Detect which cell encompasses the target text, then output its [x, y] center coordinate. 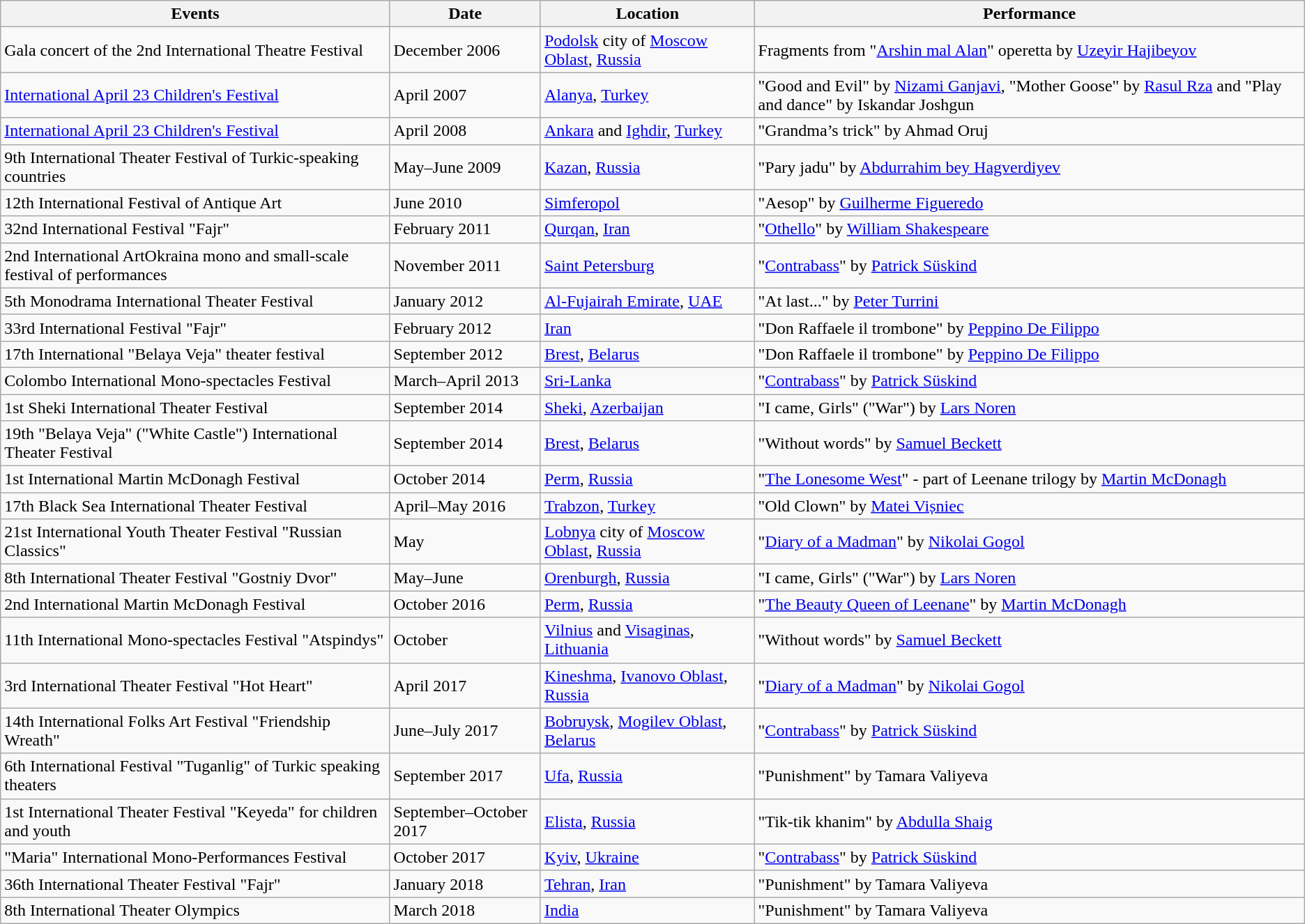
Date [465, 14]
"Tik-tik khanim" by Abdulla Shaig [1029, 821]
Location [647, 14]
"Maria" International Mono-Performances Festival [195, 857]
April–May 2016 [465, 506]
Performance [1029, 14]
"The Beauty Queen of Leenane" by Martin McDonagh [1029, 604]
1st International Martin McDonagh Festival [195, 479]
9th International Theater Festival of Turkic-speaking countries [195, 167]
Events [195, 14]
October 2014 [465, 479]
Alanya, Turkey [647, 95]
Sheki, Azerbaijan [647, 408]
"Good and Evil" by Nizami Ganjavi, "Mother Goose" by Rasul Rza and "Play and dance" by Iskandar Joshgun [1029, 95]
March–April 2013 [465, 380]
"The Lonesome West" - part of Leenane trilogy by Martin McDonagh [1029, 479]
Kyiv, Ukraine [647, 857]
Tehran, Iran [647, 884]
Lobnya city of Moscow Oblast, Russia [647, 542]
"Aesop" by Guilherme Figueredo [1029, 203]
April 2017 [465, 686]
October 2017 [465, 857]
Kazan, Russia [647, 167]
September 2017 [465, 776]
March 2018 [465, 910]
"Grandma’s trick" by Ahmad Oruj [1029, 131]
Al-Fujairah Emirate, UAE [647, 301]
May–June [465, 578]
February 2012 [465, 328]
Saint Petersburg [647, 265]
January 2012 [465, 301]
May–June 2009 [465, 167]
Ankara and Ighdir, Turkey [647, 131]
"Pary jadu" by Abdurrahim bey Hagverdiyev [1029, 167]
Elista, Russia [647, 821]
5th Monodrama International Theater Festival [195, 301]
1st Sheki International Theater Festival [195, 408]
8th International Theater Festival "Gostniy Dvor" [195, 578]
2nd International ArtOkraina mono and small-scale festival of performances [195, 265]
Colombo International Mono-spectacles Festival [195, 380]
Kineshma, Ivanovo Oblast, Russia [647, 686]
19th "Belaya Veja" ("White Castle") International Theater Festival [195, 443]
October 2016 [465, 604]
May [465, 542]
"Old Clown" by Matei Vișniec [1029, 506]
Qurqan, Iran [647, 229]
2nd International Martin McDonagh Festival [195, 604]
February 2011 [465, 229]
January 2018 [465, 884]
April 2007 [465, 95]
November 2011 [465, 265]
21st International Youth Theater Festival "Russian Classics" [195, 542]
Gala concert of the 2nd International Theatre Festival [195, 50]
8th International Theater Olympics [195, 910]
Simferopol [647, 203]
Ufa, Russia [647, 776]
Orenburgh, Russia [647, 578]
Sri-Lanka [647, 380]
1st International Theater Festival "Keyeda" for children and youth [195, 821]
17th International "Belaya Veja" theater festival [195, 354]
September 2012 [465, 354]
June–July 2017 [465, 730]
14th International Folks Art Festival "Friendship Wreath" [195, 730]
September–October 2017 [465, 821]
Bobruysk, Mogilev Oblast, Belarus [647, 730]
32nd International Festival "Fajr" [195, 229]
Podolsk city of Moscow Oblast, Russia [647, 50]
6th International Festival "Tuganlig" of Turkic speaking theaters [195, 776]
33rd International Festival "Fajr" [195, 328]
June 2010 [465, 203]
Fragments from "Arshin mal Alan" operetta by Uzeyir Hajibeyov [1029, 50]
"At last..." by Peter Turrini [1029, 301]
3rd International Theater Festival "Hot Heart" [195, 686]
December 2006 [465, 50]
Vilnius and Visaginas, Lithuania [647, 640]
17th Black Sea International Theater Festival [195, 506]
Iran [647, 328]
India [647, 910]
"Othello" by William Shakespeare [1029, 229]
12th International Festival of Antique Art [195, 203]
36th International Theater Festival "Fajr" [195, 884]
Trabzon, Turkey [647, 506]
October [465, 640]
11th International Mono-spectacles Festival "Atspindys" [195, 640]
April 2008 [465, 131]
